Determine the (X, Y) coordinate at the center of the cell enclosing the given text.  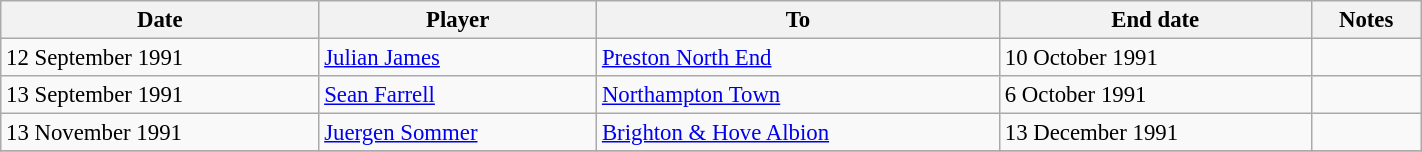
Sean Farrell (458, 95)
Preston North End (798, 58)
Brighton & Hove Albion (798, 133)
13 September 1991 (160, 95)
12 September 1991 (160, 58)
To (798, 20)
Player (458, 20)
Date (160, 20)
Northampton Town (798, 95)
End date (1155, 20)
Notes (1366, 20)
10 October 1991 (1155, 58)
6 October 1991 (1155, 95)
Julian James (458, 58)
13 November 1991 (160, 133)
13 December 1991 (1155, 133)
Juergen Sommer (458, 133)
